Output the (X, Y) coordinate of the center of the cell containing the given text.  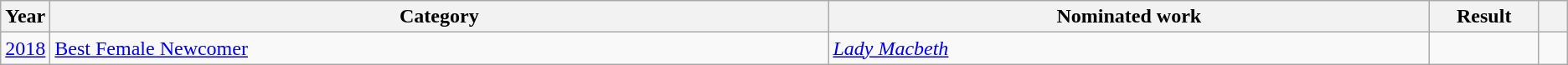
Category (439, 17)
Year (25, 17)
Nominated work (1129, 17)
2018 (25, 48)
Lady Macbeth (1129, 48)
Result (1484, 17)
Best Female Newcomer (439, 48)
